Output the [X, Y] coordinate of the center of the cell containing the given text.  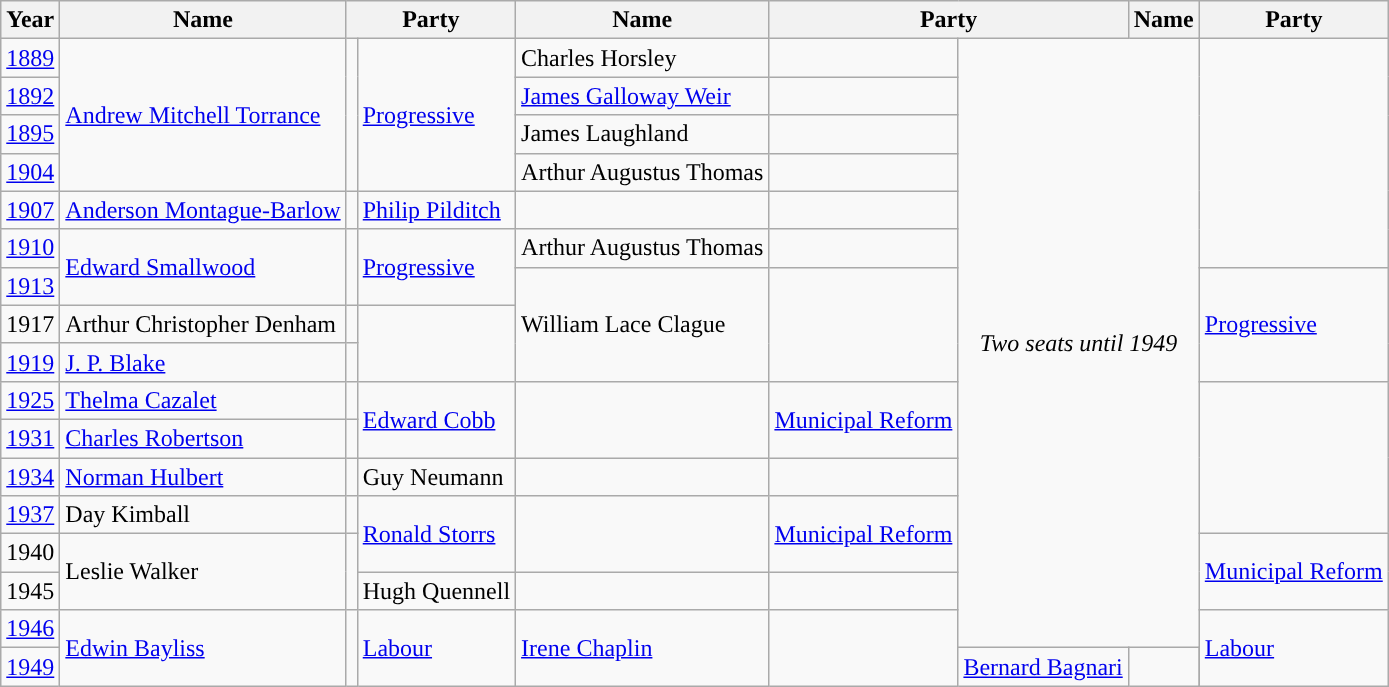
Irene Chaplin [642, 648]
Bernard Bagnari [1043, 667]
William Lace Clague [642, 324]
1913 [30, 286]
Norman Hulbert [203, 477]
Edward Smallwood [203, 267]
Charles Horsley [642, 58]
Arthur Christopher Denham [203, 324]
1889 [30, 58]
Leslie Walker [203, 572]
1934 [30, 477]
James Laughland [642, 134]
1917 [30, 324]
James Galloway Weir [642, 96]
J. P. Blake [203, 362]
Edward Cobb [436, 419]
1940 [30, 553]
1895 [30, 134]
1904 [30, 172]
1931 [30, 438]
Hugh Quennell [436, 591]
1925 [30, 400]
Charles Robertson [203, 438]
Thelma Cazalet [203, 400]
Edwin Bayliss [203, 648]
Anderson Montague-Barlow [203, 210]
Day Kimball [203, 515]
Two seats until 1949 [1078, 344]
Andrew Mitchell Torrance [203, 115]
1946 [30, 629]
Ronald Storrs [436, 534]
Year [30, 20]
1937 [30, 515]
1907 [30, 210]
1945 [30, 591]
1949 [30, 667]
Guy Neumann [436, 477]
1919 [30, 362]
Philip Pilditch [436, 210]
1910 [30, 248]
1892 [30, 96]
